Locate the cell with the specified text and output its [x, y] center coordinate. 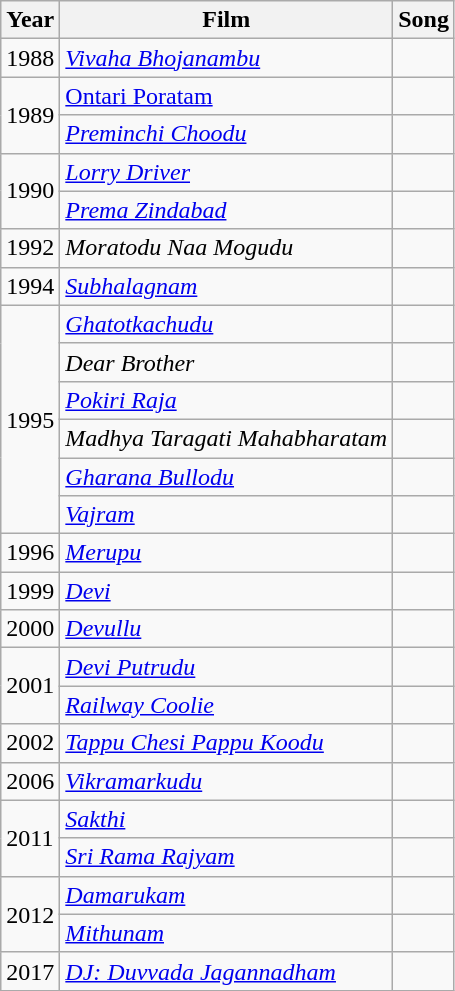
Mithunam [226, 933]
Lorry Driver [226, 172]
Tappu Chesi Pappu Koodu [226, 743]
Devi [226, 591]
Subhalagnam [226, 286]
Devi Putrudu [226, 667]
Song [424, 20]
Preminchi Choodu [226, 134]
Sakthi [226, 819]
1990 [30, 191]
Sri Rama Rajyam [226, 857]
Vikramarkudu [226, 781]
Gharana Bullodu [226, 477]
Moratodu Naa Mogudu [226, 248]
Prema Zindabad [226, 210]
Year [30, 20]
1988 [30, 58]
Merupu [226, 553]
1994 [30, 286]
2017 [30, 971]
Madhya Taragati Mahabharatam [226, 438]
Damarukam [226, 895]
Railway Coolie [226, 705]
1992 [30, 248]
Pokiri Raja [226, 400]
Devullu [226, 629]
Vajram [226, 515]
2006 [30, 781]
2011 [30, 838]
2012 [30, 914]
Ghatotkachudu [226, 324]
1989 [30, 115]
2001 [30, 686]
2000 [30, 629]
1996 [30, 553]
1999 [30, 591]
Vivaha Bhojanambu [226, 58]
1995 [30, 419]
2002 [30, 743]
Film [226, 20]
Ontari Poratam [226, 96]
DJ: Duvvada Jagannadham [226, 971]
Dear Brother [226, 362]
